Scan for the cell matching the given text and deliver its [X, Y] coordinate at center. 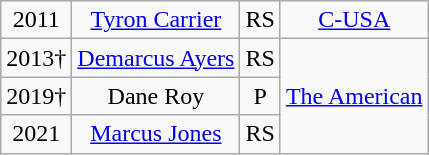
Tyron Carrier [156, 20]
Demarcus Ayers [156, 58]
Dane Roy [156, 96]
P [260, 96]
2013† [36, 58]
2011 [36, 20]
C-USA [354, 20]
Marcus Jones [156, 134]
2021 [36, 134]
2019† [36, 96]
The American [354, 96]
